Return the [X, Y] coordinate for the center point of the cell that contains the specified text.  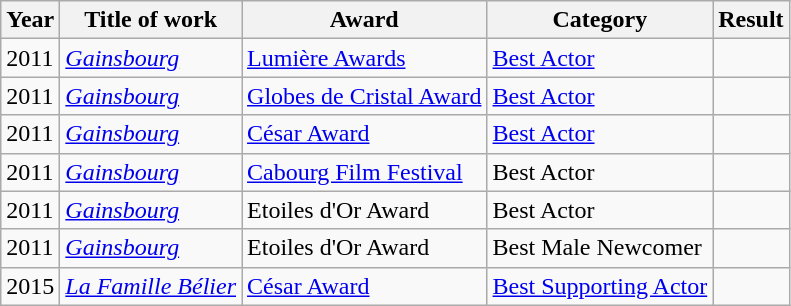
Globes de Cristal Award [364, 96]
Best Male Newcomer [600, 248]
Category [600, 20]
Lumière Awards [364, 58]
Year [30, 20]
La Famille Bélier [151, 286]
Best Supporting Actor [600, 286]
Award [364, 20]
Title of work [151, 20]
2015 [30, 286]
Cabourg Film Festival [364, 172]
Result [751, 20]
